Pinpoint the cell where the given text exists, returning its (X, Y) midpoint coordinate. 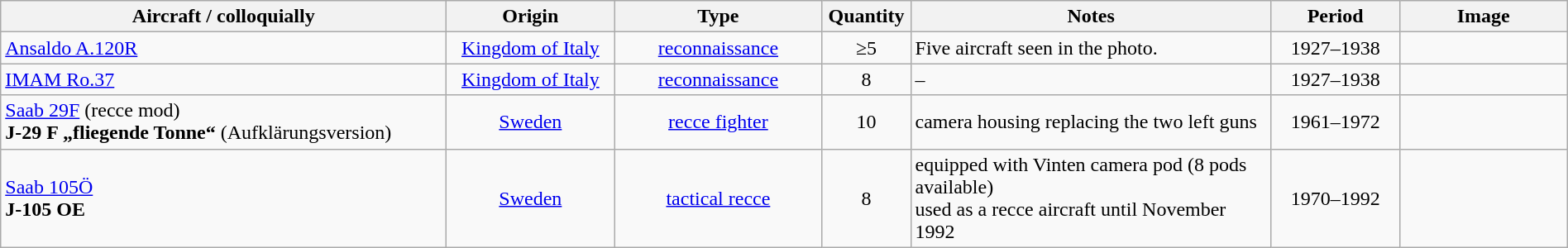
Saab 105ÖJ-105 OE (223, 198)
Ansaldo A.120R (223, 48)
– (1091, 79)
equipped with Vinten camera pod (8 pods available)used as a recce aircraft until November 1992 (1091, 198)
Five aircraft seen in the photo. (1091, 48)
1970–1992 (1335, 198)
Period (1335, 17)
1961–1972 (1335, 122)
Notes (1091, 17)
tactical recce (718, 198)
Aircraft / colloquially (223, 17)
Origin (531, 17)
camera housing replacing the two left guns (1091, 122)
Image (1484, 17)
Type (718, 17)
Quantity (867, 17)
IMAM Ro.37 (223, 79)
10 (867, 122)
≥5 (867, 48)
recce fighter (718, 122)
Saab 29F (recce mod)J-29 F „fliegende Tonne“ (Aufklärungsversion) (223, 122)
